Return (X, Y) of the center of cell containing provided text 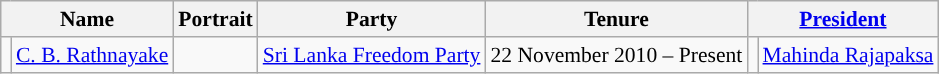
Sri Lanka Freedom Party (372, 55)
Portrait (215, 19)
Name (88, 19)
22 November 2010 – Present (616, 55)
Party (372, 19)
President (842, 19)
C. B. Rathnayake (92, 55)
Mahinda Rajapaksa (848, 55)
Tenure (616, 19)
